Search for the cell housing the specified text and yield its (x, y) center coordinate. 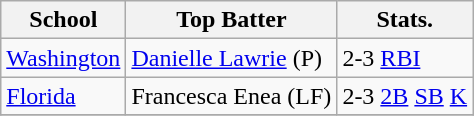
School (64, 20)
2-3 RBI (405, 58)
Francesca Enea (LF) (232, 96)
Washington (64, 58)
Stats. (405, 20)
Top Batter (232, 20)
2-3 2B SB K (405, 96)
Danielle Lawrie (P) (232, 58)
Florida (64, 96)
